Scan for the cell matching the given text and deliver its (X, Y) coordinate at center. 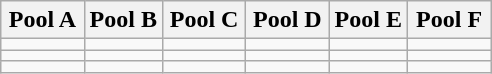
Pool C (204, 20)
Pool B (123, 20)
Pool D (288, 20)
Pool F (448, 20)
Pool A (42, 20)
Pool E (368, 20)
